Detect which cell encompasses the target text, then output its (X, Y) center coordinate. 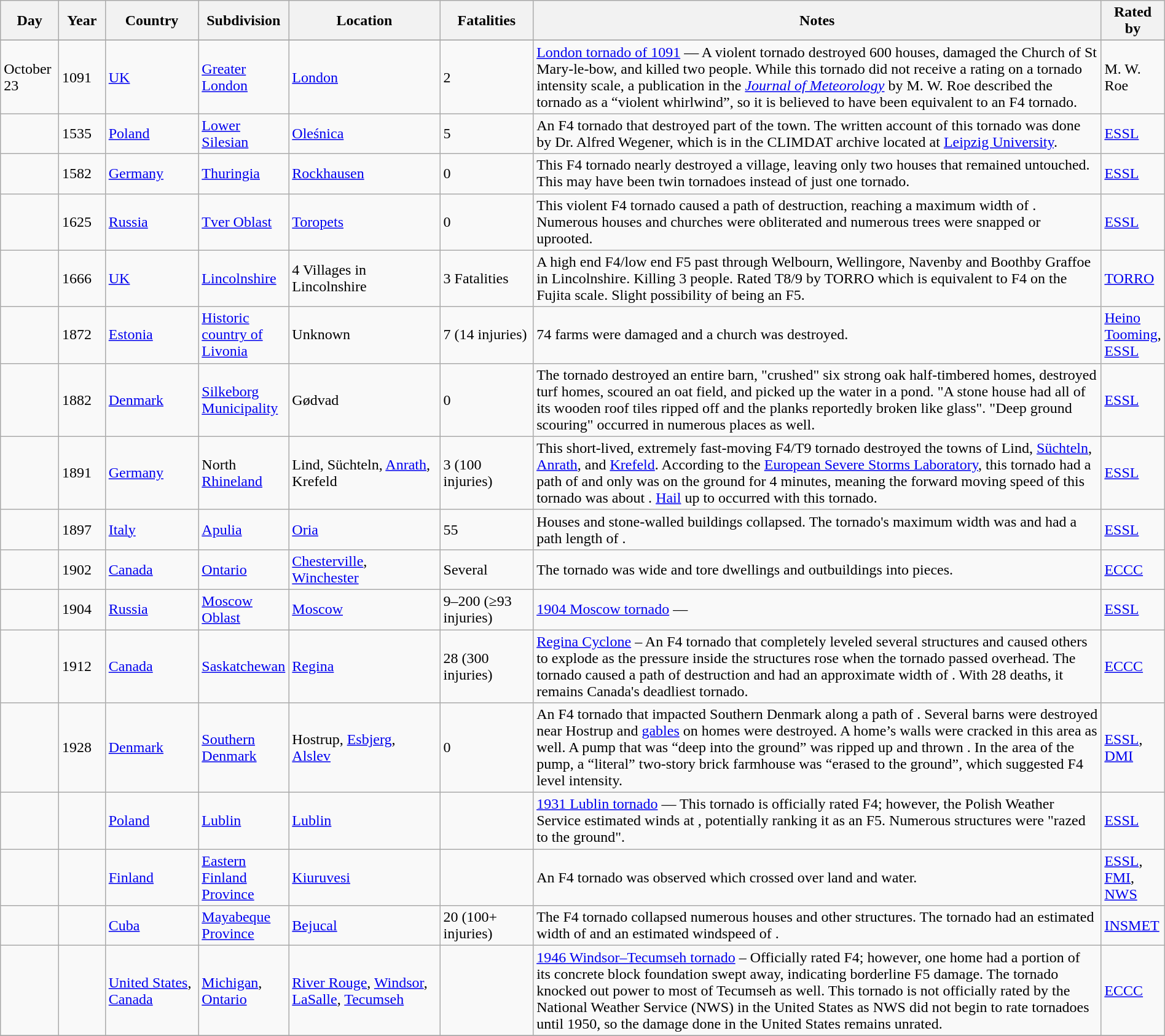
9–200 (≥93 injuries) (487, 610)
1904 (82, 610)
ESSL, DMI (1133, 748)
1891 (82, 473)
Oria (364, 530)
1897 (82, 530)
28 (300 injuries) (487, 666)
Silkeborg Municipality (243, 399)
Moscow Oblast (243, 610)
1625 (82, 222)
4 Villages in Lincolnshire (364, 278)
55 (487, 530)
Regina (364, 666)
Toropets (364, 222)
Tver Oblast (243, 222)
Lower Silesian (243, 134)
1582 (82, 173)
Gødvad (364, 399)
Bejucal (364, 925)
20 (100+ injuries) (487, 925)
74 farms were damaged and a church was destroyed. (817, 335)
North Rhineland (243, 473)
TORRO (1133, 278)
Lind, Süchteln, Anrath, Krefeld (364, 473)
Hostrup, Esbjerg, Alslev (364, 748)
Rated by (1133, 21)
Unknown (364, 335)
7 (14 injuries) (487, 335)
Ontario (243, 569)
The F4 tornado collapsed numerous houses and other structures. The tornado had an estimated width of and an estimated windspeed of . (817, 925)
Cuba (152, 925)
Thuringia (243, 173)
1904 Moscow tornado — (817, 610)
London (364, 77)
1928 (82, 748)
Several (487, 569)
INSMET (1133, 925)
Oleśnica (364, 134)
Estonia (152, 335)
Finland (152, 877)
Michigan,Ontario (243, 991)
River Rouge, Windsor, LaSalle, Tecumseh (364, 991)
Lincolnshire (243, 278)
Kiuruvesi (364, 877)
Apulia (243, 530)
The tornado was wide and tore dwellings and outbuildings into pieces. (817, 569)
Fatalities (487, 21)
Eastern Finland Province (243, 877)
An F4 tornado was observed which crossed over land and water. (817, 877)
Notes (817, 21)
Subdivision (243, 21)
Historic country of Livonia (243, 335)
Location (364, 21)
1535 (82, 134)
ESSL, FMI, NWS (1133, 877)
1912 (82, 666)
Italy (152, 530)
3 (100 injuries) (487, 473)
Chesterville, Winchester (364, 569)
United States,Canada (152, 991)
1091 (82, 77)
Houses and stone-walled buildings collapsed. The tornado's maximum width was and had a path length of . (817, 530)
Year (82, 21)
3 Fatalities (487, 278)
Greater London (243, 77)
1666 (82, 278)
Day (29, 21)
Mayabeque Province (243, 925)
October 23 (29, 77)
Moscow (364, 610)
1882 (82, 399)
M. W. Roe (1133, 77)
1872 (82, 335)
Southern Denmark (243, 748)
Heino Tooming, ESSL (1133, 335)
Saskatchewan (243, 666)
1902 (82, 569)
5 (487, 134)
2 (487, 77)
Rockhausen (364, 173)
Country (152, 21)
